Capture the cell that displays the provided text and extract its (x, y) central coordinate. 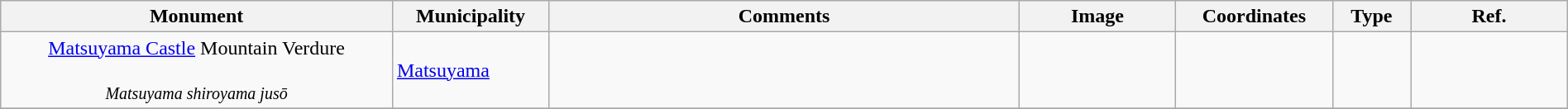
Municipality (470, 17)
Ref. (1489, 17)
Coordinates (1254, 17)
Type (1371, 17)
Monument (197, 17)
Matsuyama (470, 70)
Matsuyama Castle Mountain VerdureMatsuyama shiroyama jusō (197, 70)
Image (1097, 17)
Comments (784, 17)
